Return the (X, Y) coordinate for the center point of the cell that contains the specified text.  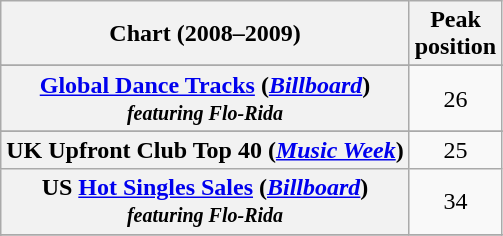
Global Dance Tracks (Billboard)featuring Flo-Rida (205, 98)
Peakposition (455, 34)
UK Upfront Club Top 40 (Music Week) (205, 150)
34 (455, 202)
26 (455, 98)
US Hot Singles Sales (Billboard)featuring Flo-Rida (205, 202)
25 (455, 150)
Chart (2008–2009) (205, 34)
